Identify which cell holds the provided text, then report its (x, y) central coordinate. 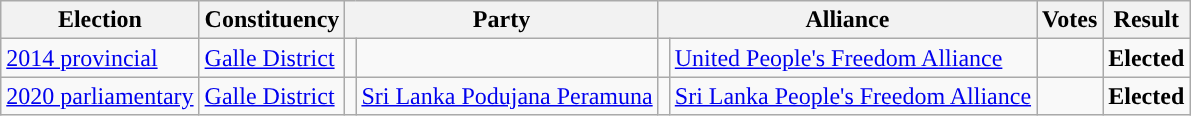
Result (1146, 20)
Votes (1070, 20)
Election (100, 20)
Sri Lanka People's Freedom Alliance (852, 96)
Alliance (847, 20)
2020 parliamentary (100, 96)
Party (502, 20)
Constituency (272, 20)
2014 provincial (100, 58)
United People's Freedom Alliance (852, 58)
Sri Lanka Podujana Peramuna (507, 96)
